For the text-containing cell, return its midpoint in [X, Y] coordinate format. 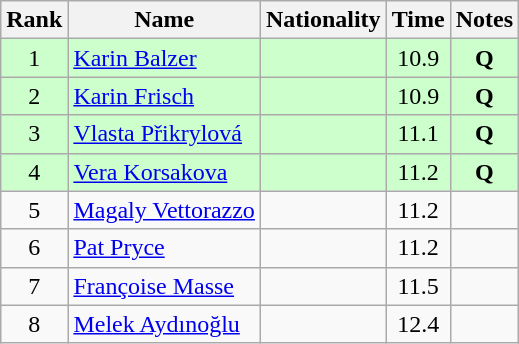
6 [34, 248]
Karin Frisch [164, 96]
Notes [484, 20]
2 [34, 96]
Magaly Vettorazzo [164, 210]
1 [34, 58]
Vera Korsakova [164, 172]
4 [34, 172]
Name [164, 20]
12.4 [418, 324]
3 [34, 134]
11.5 [418, 286]
Françoise Masse [164, 286]
Rank [34, 20]
Nationality [323, 20]
8 [34, 324]
Karin Balzer [164, 58]
Pat Pryce [164, 248]
11.1 [418, 134]
Vlasta Přikrylová [164, 134]
7 [34, 286]
Time [418, 20]
Melek Aydınoğlu [164, 324]
5 [34, 210]
